Locate the cell with the specified text and output its [x, y] center coordinate. 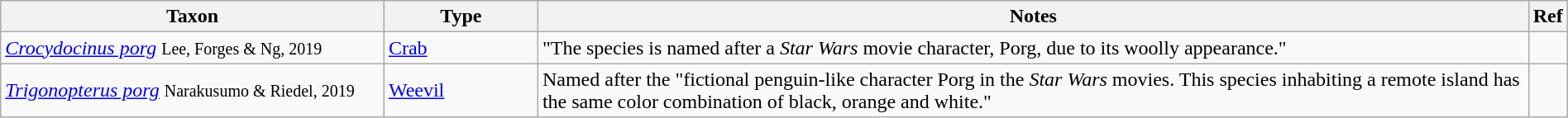
Ref [1548, 17]
Trigonopterus porg Narakusumo & Riedel, 2019 [193, 91]
Crocydocinus porg Lee, Forges & Ng, 2019 [193, 48]
Crab [461, 48]
Type [461, 17]
Weevil [461, 91]
"The species is named after a Star Wars movie character, Porg, due to its woolly appearance." [1033, 48]
Notes [1033, 17]
Taxon [193, 17]
